From the cell containing the given text, extract its center point as [x, y] coordinate. 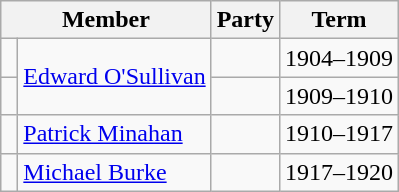
Patrick Minahan [114, 134]
1910–1917 [340, 134]
Michael Burke [114, 172]
1904–1909 [340, 58]
Edward O'Sullivan [114, 77]
Term [340, 20]
1909–1910 [340, 96]
Member [106, 20]
1917–1920 [340, 172]
Party [245, 20]
